From the cell containing the given text, extract its center point as (x, y) coordinate. 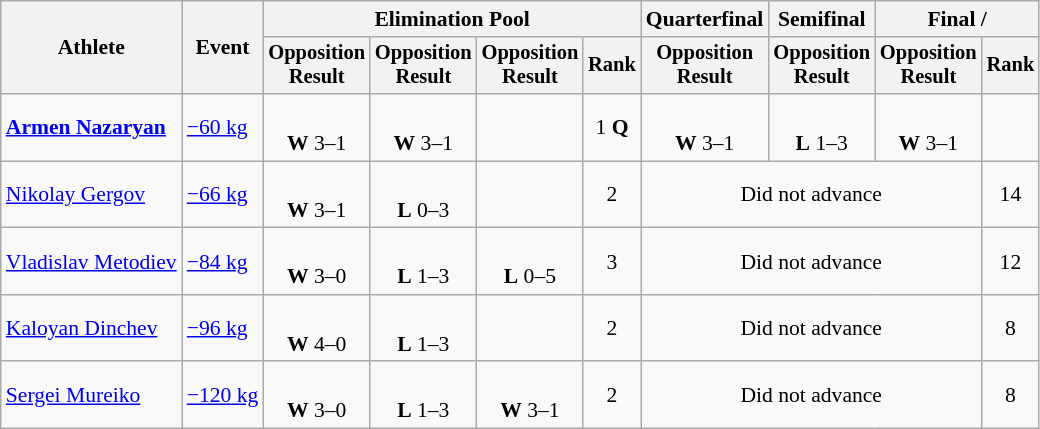
Armen Nazaryan (92, 128)
−96 kg (223, 328)
−84 kg (223, 262)
Vladislav Metodiev (92, 262)
Semifinal (822, 19)
Sergei Mureiko (92, 396)
−66 kg (223, 194)
−60 kg (223, 128)
Athlete (92, 48)
Quarterfinal (705, 19)
L 0–5 (530, 262)
Final / (957, 19)
1 Q (612, 128)
3 (612, 262)
14 (1011, 194)
−120 kg (223, 396)
W 4–0 (316, 328)
Nikolay Gergov (92, 194)
L 0–3 (424, 194)
Event (223, 48)
Elimination Pool (452, 19)
12 (1011, 262)
Kaloyan Dinchev (92, 328)
